Identify which cell holds the provided text, then report its (x, y) central coordinate. 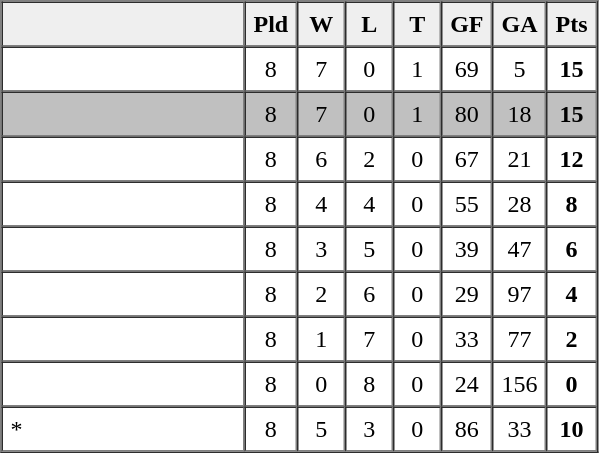
80 (466, 114)
21 (520, 158)
W (321, 24)
10 (572, 428)
12 (572, 158)
97 (520, 294)
67 (466, 158)
18 (520, 114)
GA (520, 24)
Pts (572, 24)
28 (520, 204)
69 (466, 68)
Pld (270, 24)
39 (466, 248)
* (124, 428)
29 (466, 294)
86 (466, 428)
L (369, 24)
156 (520, 384)
55 (466, 204)
T (417, 24)
GF (466, 24)
47 (520, 248)
77 (520, 338)
24 (466, 384)
